Output the [X, Y] coordinate of the center of the cell containing the given text.  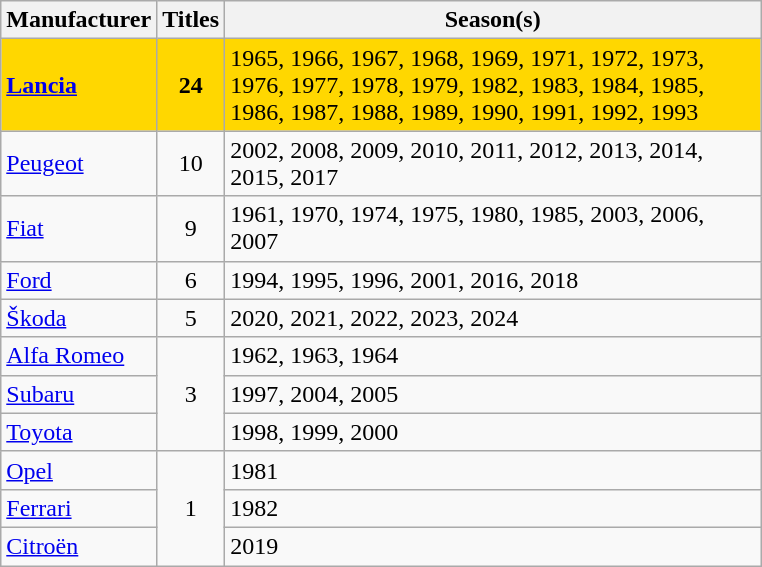
9 [191, 228]
2020, 2021, 2022, 2023, 2024 [493, 318]
Fiat [79, 228]
1961, 1970, 1974, 1975, 1980, 1985, 2003, 2006, 2007 [493, 228]
24 [191, 85]
Titles [191, 20]
Peugeot [79, 164]
1998, 1999, 2000 [493, 432]
1962, 1963, 1964 [493, 356]
1994, 1995, 1996, 2001, 2016, 2018 [493, 280]
2019 [493, 546]
Manufacturer [79, 20]
1 [191, 508]
5 [191, 318]
1965, 1966, 1967, 1968, 1969, 1971, 1972, 1973, 1976, 1977, 1978, 1979, 1982, 1983, 1984, 1985, 1986, 1987, 1988, 1989, 1990, 1991, 1992, 1993 [493, 85]
1981 [493, 470]
Ferrari [79, 508]
Škoda [79, 318]
1997, 2004, 2005 [493, 394]
Season(s) [493, 20]
2002, 2008, 2009, 2010, 2011, 2012, 2013, 2014, 2015, 2017 [493, 164]
Alfa Romeo [79, 356]
6 [191, 280]
3 [191, 394]
Citroën [79, 546]
10 [191, 164]
1982 [493, 508]
Ford [79, 280]
Toyota [79, 432]
Opel [79, 470]
Lancia [79, 85]
Subaru [79, 394]
